Find where the given text appears and provide that cell's center as (X, Y) coordinate. 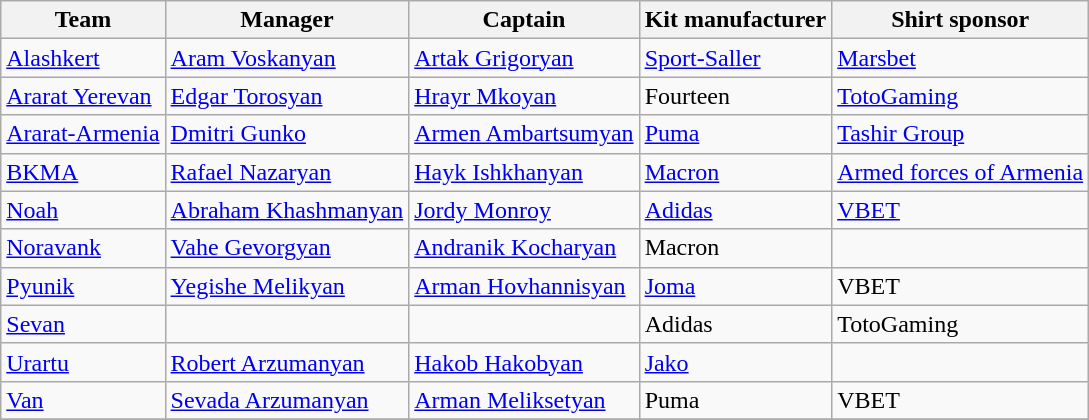
Edgar Torosyan (287, 96)
Yegishe Melikyan (287, 286)
Ararat Yerevan (83, 96)
Sport-Saller (736, 58)
Aram Voskanyan (287, 58)
Robert Arzumanyan (287, 362)
BKMA (83, 172)
Vahe Gevorgyan (287, 248)
Van (83, 400)
Sevan (83, 324)
Pyunik (83, 286)
Arman Meliksetyan (524, 400)
Arman Hovhannisyan (524, 286)
Hakob Hakobyan (524, 362)
Kit manufacturer (736, 20)
Artak Grigoryan (524, 58)
Armed forces of Armenia (960, 172)
Urartu (83, 362)
Noravank (83, 248)
Hrayr Mkoyan (524, 96)
Jordy Monroy (524, 210)
Joma (736, 286)
Team (83, 20)
Armen Ambartsumyan (524, 134)
Fourteen (736, 96)
Ararat-Armenia (83, 134)
Sevada Arzumanyan (287, 400)
Alashkert (83, 58)
Shirt sponsor (960, 20)
Andranik Kocharyan (524, 248)
Jako (736, 362)
Abraham Khashmanyan (287, 210)
Marsbet (960, 58)
Rafael Nazaryan (287, 172)
Noah (83, 210)
Captain (524, 20)
Hayk Ishkhanyan (524, 172)
Manager (287, 20)
Dmitri Gunko (287, 134)
Tashir Group (960, 134)
